From the cell containing the given text, extract its center point as (X, Y) coordinate. 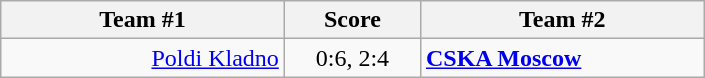
Score (352, 20)
0:6, 2:4 (352, 58)
Team #2 (562, 20)
Poldi Kladno (143, 58)
CSKA Moscow (562, 58)
Team #1 (143, 20)
